Provide the [x, y] coordinate of the cell's center where the given text is located.  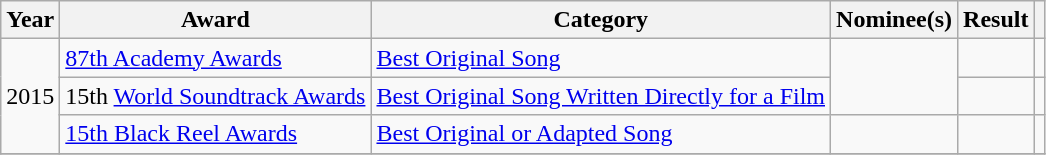
Result [996, 20]
Category [601, 20]
87th Academy Awards [216, 58]
Award [216, 20]
Nominee(s) [894, 20]
15th World Soundtrack Awards [216, 96]
Best Original Song [601, 58]
Best Original Song Written Directly for a Film [601, 96]
Best Original or Adapted Song [601, 134]
15th Black Reel Awards [216, 134]
Year [30, 20]
2015 [30, 96]
